Return [X, Y] of the center of cell containing provided text 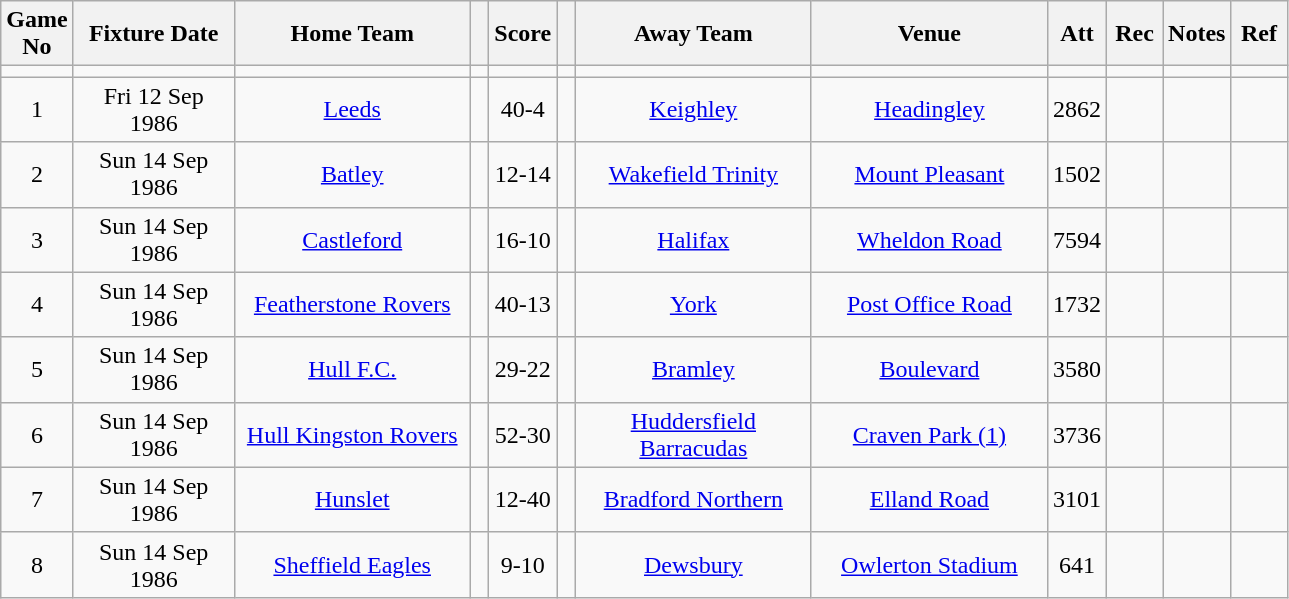
Hull Kingston Rovers [352, 434]
1502 [1076, 174]
Rec [1135, 34]
York [693, 304]
3736 [1076, 434]
7 [37, 500]
16-10 [523, 240]
Owlerton Stadium [929, 564]
Leeds [352, 110]
7594 [1076, 240]
Wheldon Road [929, 240]
Away Team [693, 34]
Batley [352, 174]
5 [37, 370]
Fri 12 Sep 1986 [154, 110]
Notes [1197, 34]
3580 [1076, 370]
Dewsbury [693, 564]
29-22 [523, 370]
Ref [1259, 34]
Game No [37, 34]
52-30 [523, 434]
4 [37, 304]
9-10 [523, 564]
Venue [929, 34]
Craven Park (1) [929, 434]
Mount Pleasant [929, 174]
Featherstone Rovers [352, 304]
Bramley [693, 370]
Post Office Road [929, 304]
Fixture Date [154, 34]
12-40 [523, 500]
Hull F.C. [352, 370]
Huddersfield Barracudas [693, 434]
Score [523, 34]
Headingley [929, 110]
641 [1076, 564]
Wakefield Trinity [693, 174]
Boulevard [929, 370]
Elland Road [929, 500]
2862 [1076, 110]
2 [37, 174]
6 [37, 434]
Hunslet [352, 500]
Halifax [693, 240]
3 [37, 240]
Att [1076, 34]
1732 [1076, 304]
Home Team [352, 34]
Keighley [693, 110]
1 [37, 110]
12-14 [523, 174]
40-4 [523, 110]
Sheffield Eagles [352, 564]
40-13 [523, 304]
Bradford Northern [693, 500]
Castleford [352, 240]
3101 [1076, 500]
8 [37, 564]
